Return the [X, Y] coordinate for the center point of the cell that contains the specified text.  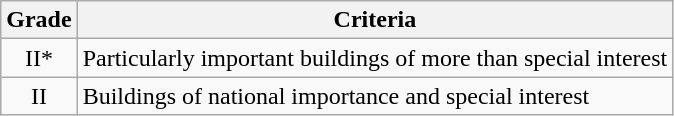
Grade [39, 20]
II [39, 96]
II* [39, 58]
Criteria [375, 20]
Buildings of national importance and special interest [375, 96]
Particularly important buildings of more than special interest [375, 58]
